Provide the (X, Y) coordinate of the cell's center where the given text is located.  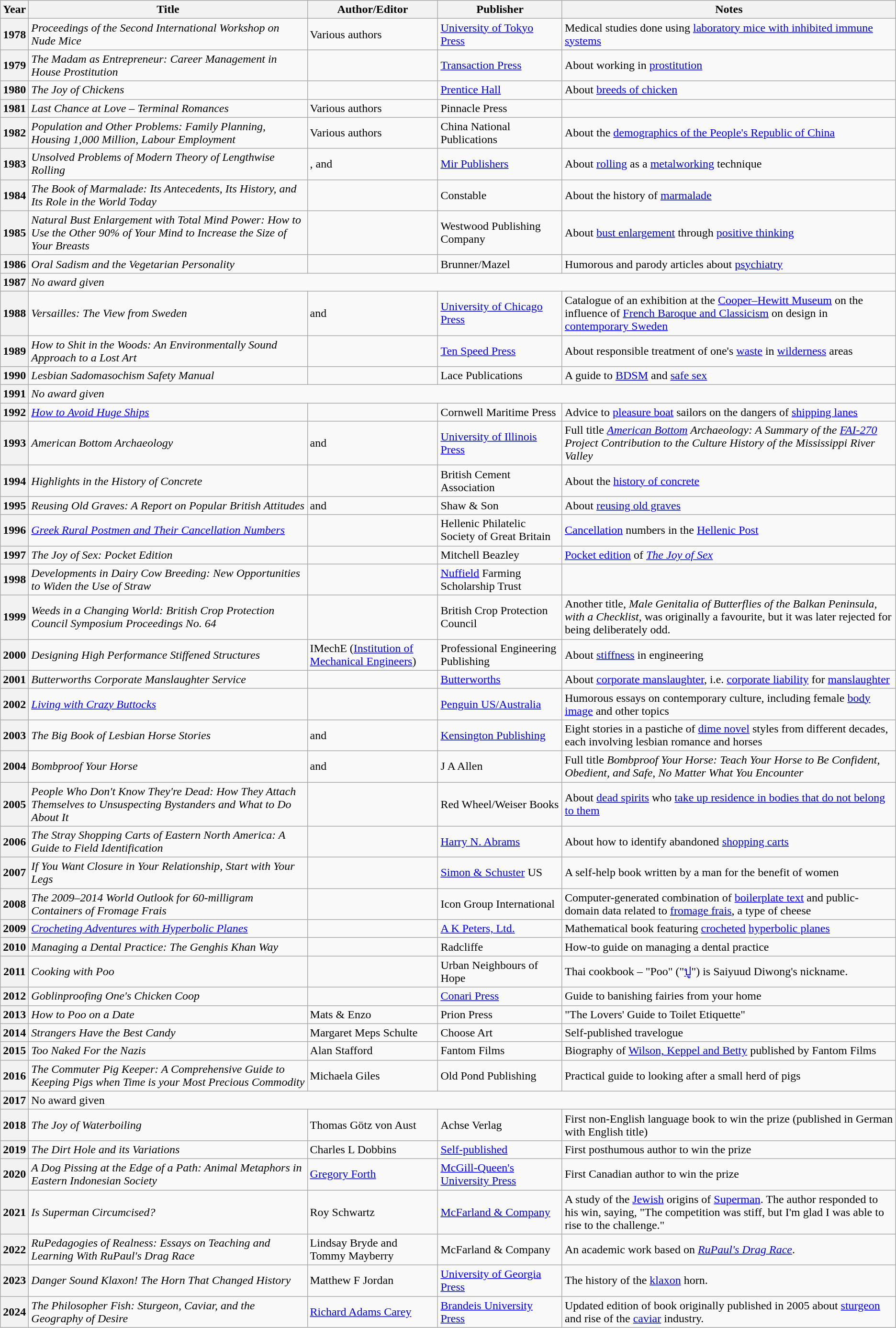
A K Peters, Ltd. (500, 929)
About working in prostitution (728, 65)
American Bottom Archaeology (168, 443)
Too Naked For the Nazis (168, 1051)
Richard Adams Carey (372, 1312)
How to Shit in the Woods: An Environmentally Sound Approach to a Lost Art (168, 350)
Penguin US/Australia (500, 704)
The history of the klaxon horn. (728, 1281)
1996 (14, 530)
Cancellation numbers in the Hellenic Post (728, 530)
British Crop Protection Council (500, 617)
First posthumous author to win the prize (728, 1149)
Weeds in a Changing World: British Crop Protection Council Symposium Proceedings No. 64 (168, 617)
2016 (14, 1075)
1979 (14, 65)
About corporate manslaughter, i.e. corporate liability for manslaughter (728, 679)
Title (168, 10)
Computer-generated combination of boilerplate text and public-domain data related to fromage frais, a type of cheese (728, 904)
1994 (14, 481)
1988 (14, 313)
2005 (14, 804)
2017 (14, 1100)
1978 (14, 34)
The Book of Marmalade: Its Antecedents, Its History, and Its Role in the World Today (168, 195)
The Stray Shopping Carts of Eastern North America: A Guide to Field Identification (168, 842)
Ten Speed Press (500, 350)
Margaret Meps Schulte (372, 1033)
Developments in Dairy Cow Breeding: New Opportunities to Widen the Use of Straw (168, 579)
2018 (14, 1125)
Fantom Films (500, 1051)
Strangers Have the Best Candy (168, 1033)
Author/Editor (372, 10)
Harry N. Abrams (500, 842)
Practical guide to looking after a small herd of pigs (728, 1075)
1985 (14, 233)
How to Avoid Huge Ships (168, 412)
J A Allen (500, 766)
1984 (14, 195)
Transaction Press (500, 65)
Full title American Bottom Archaeology: A Summary of the FAI-270 Project Contribution to the Culture History of the Mississippi River Valley (728, 443)
Conari Press (500, 996)
Eight stories in a pastiche of dime novel styles from different decades, each involving lesbian romance and horses (728, 735)
2008 (14, 904)
Natural Bust Enlargement with Total Mind Power: How to Use the Other 90% of Your Mind to Increase the Size of Your Breasts (168, 233)
1995 (14, 506)
Humorous essays on contemporary culture, including female body image and other topics (728, 704)
RuPedagogies of Realness: Essays on Teaching and Learning With RuPaul's Drag Race (168, 1249)
Unsolved Problems of Modern Theory of Lengthwise Rolling (168, 164)
Crocheting Adventures with Hyperbolic Planes (168, 929)
Medical studies done using laboratory mice with inhibited immune systems (728, 34)
Is Superman Circumcised? (168, 1212)
2023 (14, 1281)
Bombproof Your Horse (168, 766)
About how to identify abandoned shopping carts (728, 842)
Guide to banishing fairies from your home (728, 996)
2014 (14, 1033)
Mats & Enzo (372, 1014)
How to Poo on a Date (168, 1014)
Managing a Dental Practice: The Genghis Khan Way (168, 947)
First non-English language book to win the prize (published in German with English title) (728, 1125)
Westwood Publishing Company (500, 233)
Notes (728, 10)
Publisher (500, 10)
McGill-Queen's University Press (500, 1174)
About the history of marmalade (728, 195)
If You Want Closure in Your Relationship, Start with Your Legs (168, 873)
Population and Other Problems: Family Planning, Housing 1,000 Million, Labour Employment (168, 133)
IMechE (Institution of Mechanical Engineers) (372, 655)
1980 (14, 90)
The Joy of Chickens (168, 90)
Lace Publications (500, 376)
The Joy of Sex: Pocket Edition (168, 555)
Brunner/Mazel (500, 264)
How-to guide on managing a dental practice (728, 947)
Kensington Publishing (500, 735)
People Who Don't Know They're Dead: How They Attach Themselves to Unsuspecting Bystanders and What to Do About It (168, 804)
The Philosopher Fish: Sturgeon, Caviar, and the Geography of Desire (168, 1312)
Simon & Schuster US (500, 873)
About dead spirits who take up residence in bodies that do not belong to them (728, 804)
Updated edition of book originally published in 2005 about sturgeon and rise of the caviar industry. (728, 1312)
Last Chance at Love – Terminal Romances (168, 108)
Year (14, 10)
Greek Rural Postmen and Their Cancellation Numbers (168, 530)
About reusing old graves (728, 506)
Self-published travelogue (728, 1033)
2024 (14, 1312)
Oral Sadism and the Vegetarian Personality (168, 264)
University of Tokyo Press (500, 34)
Designing High Performance Stiffened Structures (168, 655)
2004 (14, 766)
About rolling as a metalworking technique (728, 164)
Shaw & Son (500, 506)
2013 (14, 1014)
1983 (14, 164)
About bust enlargement through positive thinking (728, 233)
Lindsay Bryde and Tommy Mayberry (372, 1249)
Professional Engineering Publishing (500, 655)
2009 (14, 929)
University of Georgia Press (500, 1281)
Self-published (500, 1149)
1982 (14, 133)
The Dirt Hole and its Variations (168, 1149)
The Commuter Pig Keeper: A Comprehensive Guide to Keeping Pigs when Time is your Most Precious Commodity (168, 1075)
First Canadian author to win the prize (728, 1174)
1998 (14, 579)
About stiffness in engineering (728, 655)
Lesbian Sadomasochism Safety Manual (168, 376)
The Joy of Waterboiling (168, 1125)
1987 (14, 282)
2010 (14, 947)
The Big Book of Lesbian Horse Stories (168, 735)
A self-help book written by a man for the benefit of women (728, 873)
2021 (14, 1212)
Goblinproofing One's Chicken Coop (168, 996)
Pocket edition of The Joy of Sex (728, 555)
British Cement Association (500, 481)
University of Illinois Press (500, 443)
Danger Sound Klaxon! The Horn That Changed History (168, 1281)
2011 (14, 972)
Brandeis University Press (500, 1312)
1986 (14, 264)
1989 (14, 350)
Red Wheel/Weiser Books (500, 804)
Prentice Hall (500, 90)
The Madam as Entrepreneur: Career Management in House Prostitution (168, 65)
1990 (14, 376)
Versailles: The View from Sweden (168, 313)
1992 (14, 412)
Thai cookbook – "Poo" ("ปู") is Saiyuud Diwong's nickname. (728, 972)
Catalogue of an exhibition at the Cooper–Hewitt Museum on the influence of French Baroque and Classicism on design in contemporary Sweden (728, 313)
Charles L Dobbins (372, 1149)
An academic work based on RuPaul's Drag Race. (728, 1249)
2001 (14, 679)
"The Lovers' Guide to Toilet Etiquette" (728, 1014)
1991 (14, 394)
Prion Press (500, 1014)
Pinnacle Press (500, 108)
Butterworths (500, 679)
2019 (14, 1149)
1997 (14, 555)
China National Publications (500, 133)
Full title Bombproof Your Horse: Teach Your Horse to Be Confident, Obedient, and Safe, No Matter What You Encounter (728, 766)
Humorous and parody articles about psychiatry (728, 264)
About the history of concrete (728, 481)
1993 (14, 443)
Alan Stafford (372, 1051)
A Dog Pissing at the Edge of a Path: Animal Metaphors in Eastern Indonesian Society (168, 1174)
2006 (14, 842)
Biography of Wilson, Keppel and Betty published by Fantom Films (728, 1051)
Living with Crazy Buttocks (168, 704)
Mathematical book featuring crocheted hyperbolic planes (728, 929)
Choose Art (500, 1033)
Butterworths Corporate Manslaughter Service (168, 679)
Proceedings of the Second International Workshop on Nude Mice (168, 34)
2000 (14, 655)
Old Pond Publishing (500, 1075)
Nuffield Farming Scholarship Trust (500, 579)
Reusing Old Graves: A Report on Popular British Attitudes (168, 506)
Matthew F Jordan (372, 1281)
2012 (14, 996)
2015 (14, 1051)
Michaela Giles (372, 1075)
About the demographics of the People's Republic of China (728, 133)
Gregory Forth (372, 1174)
2002 (14, 704)
About breeds of chicken (728, 90)
Achse Verlag (500, 1125)
Advice to pleasure boat sailors on the dangers of shipping lanes (728, 412)
2007 (14, 873)
, and (372, 164)
Mitchell Beazley (500, 555)
Cornwell Maritime Press (500, 412)
Urban Neighbours of Hope (500, 972)
Radcliffe (500, 947)
Hellenic Philatelic Society of Great Britain (500, 530)
Highlights in the History of Concrete (168, 481)
2003 (14, 735)
1981 (14, 108)
1999 (14, 617)
University of Chicago Press (500, 313)
Mir Publishers (500, 164)
The 2009–2014 World Outlook for 60-milligram Containers of Fromage Frais (168, 904)
Icon Group International (500, 904)
Cooking with Poo (168, 972)
A guide to BDSM and safe sex (728, 376)
Constable (500, 195)
Thomas Götz von Aust (372, 1125)
2022 (14, 1249)
2020 (14, 1174)
About responsible treatment of one's waste in wilderness areas (728, 350)
Roy Schwartz (372, 1212)
